Provide the (X, Y) coordinate of the cell's center where the given text is located.  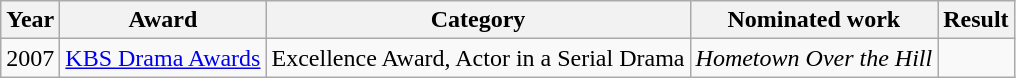
Award (163, 20)
Excellence Award, Actor in a Serial Drama (478, 58)
2007 (30, 58)
Year (30, 20)
Category (478, 20)
KBS Drama Awards (163, 58)
Result (976, 20)
Nominated work (814, 20)
Hometown Over the Hill (814, 58)
